Scan for the cell matching the given text and deliver its (X, Y) coordinate at center. 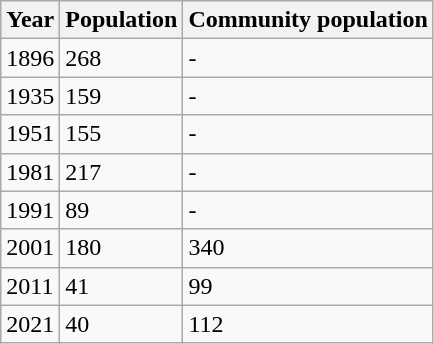
41 (122, 286)
Population (122, 20)
2011 (30, 286)
1896 (30, 58)
1951 (30, 134)
1991 (30, 210)
Year (30, 20)
180 (122, 248)
89 (122, 210)
2021 (30, 324)
1935 (30, 96)
268 (122, 58)
340 (308, 248)
159 (122, 96)
Community population (308, 20)
40 (122, 324)
155 (122, 134)
99 (308, 286)
1981 (30, 172)
217 (122, 172)
112 (308, 324)
2001 (30, 248)
